Output the [x, y] coordinate of the center of the cell containing the given text.  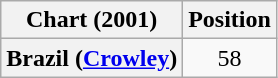
Brazil (Crowley) [92, 58]
Chart (2001) [92, 20]
58 [230, 58]
Position [230, 20]
